Output the (X, Y) coordinate of the center of the cell containing the given text.  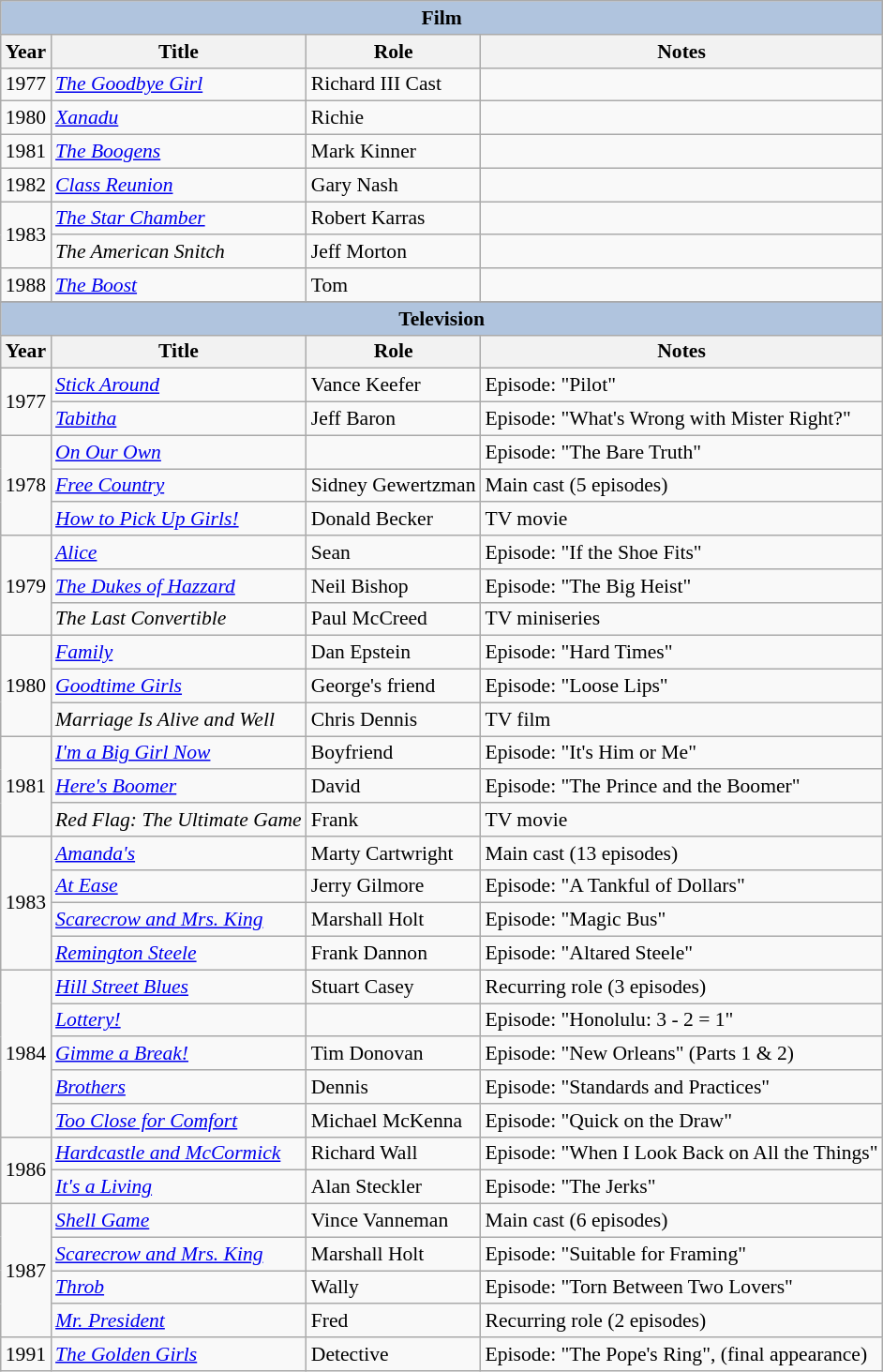
1982 (26, 185)
Alan Steckler (394, 1187)
TV film (682, 719)
Episode: "It's Him or Me" (682, 753)
Sean (394, 552)
The Dukes of Hazzard (178, 586)
The Last Convertible (178, 619)
Episode: "The Pope's Ring", (final appearance) (682, 1354)
The Boost (178, 285)
1991 (26, 1354)
Red Flag: The Ultimate Game (178, 820)
Jerry Gilmore (394, 886)
Wally (394, 1288)
Throb (178, 1288)
Vance Keefer (394, 385)
The Goodbye Girl (178, 84)
Boyfriend (394, 753)
Episode: "Torn Between Two Lovers" (682, 1288)
Episode: "The Bare Truth" (682, 452)
Gary Nash (394, 185)
Main cast (13 episodes) (682, 853)
Episode: "The Big Heist" (682, 586)
Here's Boomer (178, 787)
Lottery! (178, 1020)
Goodtime Girls (178, 686)
1978 (26, 486)
Detective (394, 1354)
Episode: "When I Look Back on All the Things" (682, 1153)
Episode: "If the Shoe Fits" (682, 552)
Alice (178, 552)
Hill Street Blues (178, 987)
Stick Around (178, 385)
Class Reunion (178, 185)
1987 (26, 1271)
Robert Karras (394, 219)
Stuart Casey (394, 987)
The Boogens (178, 152)
Episode: "A Tankful of Dollars" (682, 886)
Episode: "Altared Steele" (682, 954)
Michael McKenna (394, 1121)
Jeff Baron (394, 419)
Episode: "Pilot" (682, 385)
Hardcastle and McCormick (178, 1153)
How to Pick Up Girls! (178, 520)
Richard Wall (394, 1153)
TV miniseries (682, 619)
Too Close for Comfort (178, 1121)
Tim Donovan (394, 1054)
Free Country (178, 486)
1979 (26, 585)
On Our Own (178, 452)
Episode: "Loose Lips" (682, 686)
The American Snitch (178, 252)
Episode: "Standards and Practices" (682, 1087)
1984 (26, 1053)
Main cast (5 episodes) (682, 486)
Tabitha (178, 419)
Shell Game (178, 1221)
Dan Epstein (394, 653)
Episode: "Honolulu: 3 - 2 = 1" (682, 1020)
Xanadu (178, 118)
Chris Dennis (394, 719)
Richard III Cast (394, 84)
Episode: "New Orleans" (Parts 1 & 2) (682, 1054)
Episode: "Hard Times" (682, 653)
I'm a Big Girl Now (178, 753)
Donald Becker (394, 520)
Episode: "The Prince and the Boomer" (682, 787)
Marty Cartwright (394, 853)
Episode: "What's Wrong with Mister Right?" (682, 419)
Jeff Morton (394, 252)
Richie (394, 118)
Paul McCreed (394, 619)
At Ease (178, 886)
1988 (26, 285)
Episode: "The Jerks" (682, 1187)
Family (178, 653)
Episode: "Suitable for Framing" (682, 1254)
The Golden Girls (178, 1354)
David (394, 787)
Fred (394, 1321)
Recurring role (3 episodes) (682, 987)
The Star Chamber (178, 219)
Film (442, 18)
Brothers (178, 1087)
George's friend (394, 686)
Dennis (394, 1087)
Vince Vanneman (394, 1221)
Television (442, 319)
Gimme a Break! (178, 1054)
Episode: "Magic Bus" (682, 920)
Remington Steele (178, 954)
1986 (26, 1170)
Frank Dannon (394, 954)
Neil Bishop (394, 586)
It's a Living (178, 1187)
Mark Kinner (394, 152)
Recurring role (2 episodes) (682, 1321)
Tom (394, 285)
Sidney Gewertzman (394, 486)
Main cast (6 episodes) (682, 1221)
Amanda's (178, 853)
Frank (394, 820)
Marriage Is Alive and Well (178, 719)
Mr. President (178, 1321)
Episode: "Quick on the Draw" (682, 1121)
